Find where the given text appears and provide that cell's center as [X, Y] coordinate. 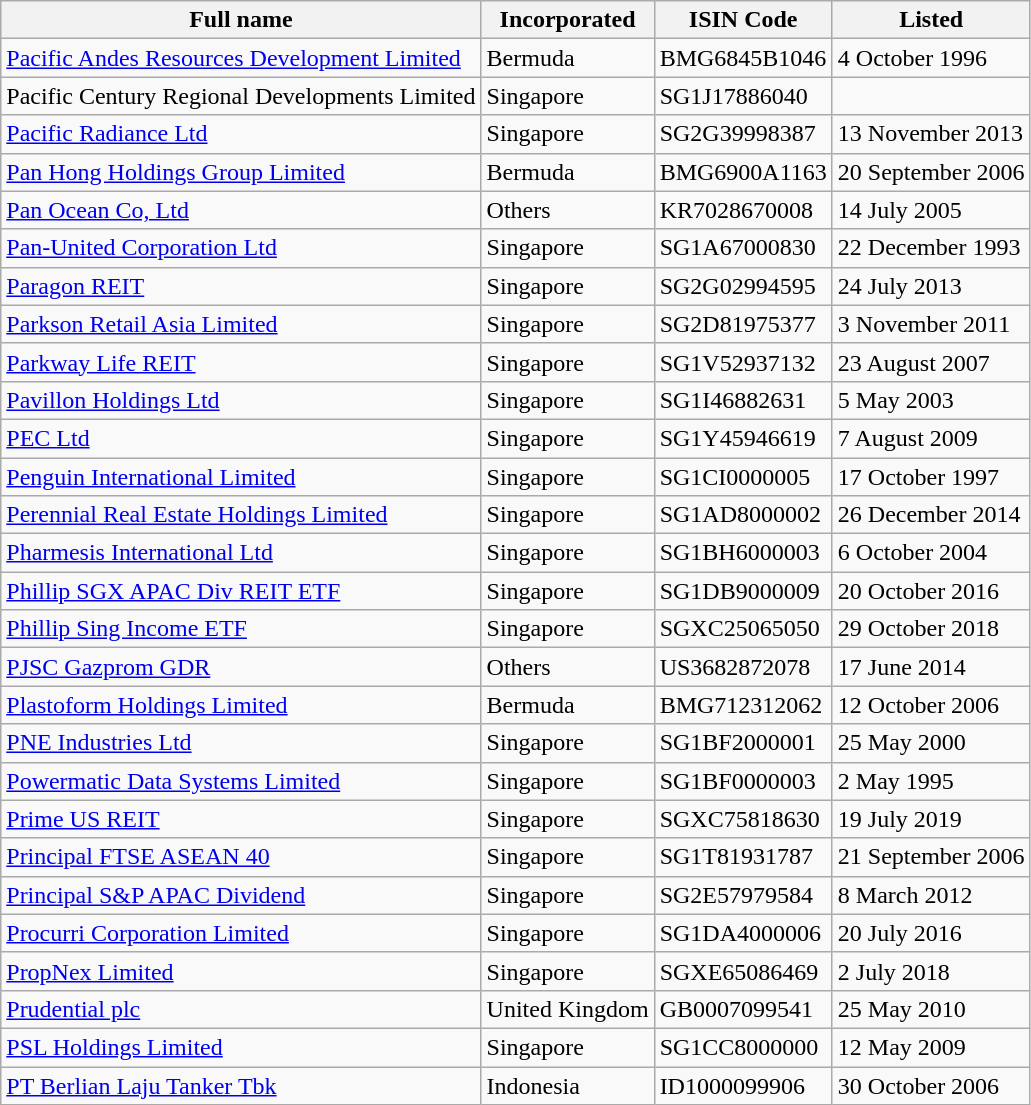
SG1Y45946619 [743, 438]
BMG6900A1163 [743, 172]
US3682872078 [743, 667]
PropNex Limited [241, 971]
17 June 2014 [931, 667]
13 November 2013 [931, 134]
Penguin International Limited [241, 477]
5 May 2003 [931, 400]
SG1V52937132 [743, 362]
SG1T81931787 [743, 857]
Plastoform Holdings Limited [241, 705]
SG1DA4000006 [743, 933]
Listed [931, 20]
PJSC Gazprom GDR [241, 667]
SG1I46882631 [743, 400]
2 May 1995 [931, 781]
SG1A67000830 [743, 248]
Principal FTSE ASEAN 40 [241, 857]
8 March 2012 [931, 895]
23 August 2007 [931, 362]
Perennial Real Estate Holdings Limited [241, 515]
Pharmesis International Ltd [241, 553]
PNE Industries Ltd [241, 743]
SG2D81975377 [743, 324]
SG1DB9000009 [743, 591]
United Kingdom [568, 1009]
SGXE65086469 [743, 971]
Parkway Life REIT [241, 362]
SG1J17886040 [743, 96]
SGXC75818630 [743, 819]
29 October 2018 [931, 629]
Phillip Sing Income ETF [241, 629]
Pacific Radiance Ltd [241, 134]
SG1BF2000001 [743, 743]
3 November 2011 [931, 324]
KR7028670008 [743, 210]
Principal S&P APAC Dividend [241, 895]
22 December 1993 [931, 248]
SG2G02994595 [743, 286]
7 August 2009 [931, 438]
SG1BF0000003 [743, 781]
24 July 2013 [931, 286]
BMG6845B1046 [743, 58]
6 October 2004 [931, 553]
12 May 2009 [931, 1047]
14 July 2005 [931, 210]
Paragon REIT [241, 286]
21 September 2006 [931, 857]
Pan-United Corporation Ltd [241, 248]
4 October 1996 [931, 58]
Incorporated [568, 20]
Parkson Retail Asia Limited [241, 324]
ID1000099906 [743, 1085]
19 July 2019 [931, 819]
BMG712312062 [743, 705]
Pan Hong Holdings Group Limited [241, 172]
Pacific Andes Resources Development Limited [241, 58]
SG1CC8000000 [743, 1047]
SG1AD8000002 [743, 515]
Indonesia [568, 1085]
Pacific Century Regional Developments Limited [241, 96]
12 October 2006 [931, 705]
SGXC25065050 [743, 629]
20 July 2016 [931, 933]
Prudential plc [241, 1009]
ISIN Code [743, 20]
Powermatic Data Systems Limited [241, 781]
Full name [241, 20]
Phillip SGX APAC Div REIT ETF [241, 591]
26 December 2014 [931, 515]
20 September 2006 [931, 172]
25 May 2000 [931, 743]
PSL Holdings Limited [241, 1047]
GB0007099541 [743, 1009]
SG1BH6000003 [743, 553]
20 October 2016 [931, 591]
SG1CI0000005 [743, 477]
PEC Ltd [241, 438]
Procurri Corporation Limited [241, 933]
PT Berlian Laju Tanker Tbk [241, 1085]
17 October 1997 [931, 477]
2 July 2018 [931, 971]
SG2G39998387 [743, 134]
30 October 2006 [931, 1085]
Prime US REIT [241, 819]
Pan Ocean Co, Ltd [241, 210]
SG2E57979584 [743, 895]
25 May 2010 [931, 1009]
Pavillon Holdings Ltd [241, 400]
